Return [X, Y] of the center of cell containing provided text 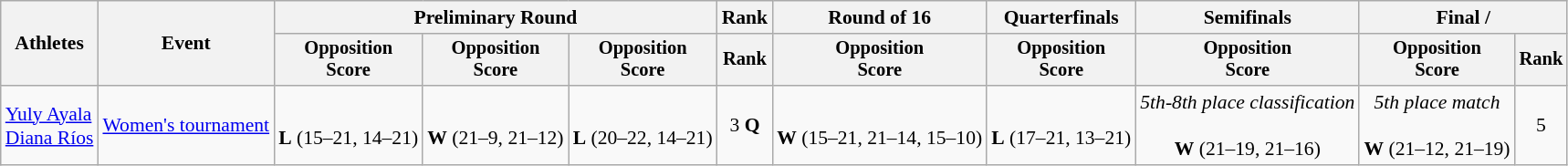
L (17–21, 13–21) [1061, 126]
5 [1542, 126]
Women's tournament [186, 126]
Preliminary Round [496, 17]
Semifinals [1247, 17]
L (15–21, 14–21) [349, 126]
5th-8th place classificationW (21–19, 21–16) [1247, 126]
W (15–21, 21–14, 15–10) [880, 126]
3 Q [745, 126]
Athletes [49, 44]
Yuly AyalaDiana Ríos [49, 126]
Round of 16 [880, 17]
W (21–9, 21–12) [495, 126]
Final / [1463, 17]
Event [186, 44]
L (20–22, 14–21) [643, 126]
Quarterfinals [1061, 17]
5th place matchW (21–12, 21–19) [1437, 126]
